Output the (X, Y) coordinate of the center of the cell containing the given text.  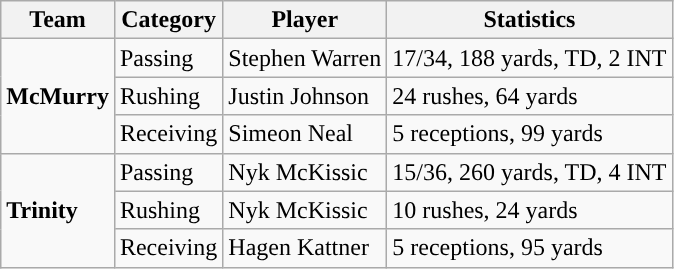
24 rushes, 64 yards (530, 96)
Simeon Neal (305, 134)
Team (58, 20)
Player (305, 20)
5 receptions, 99 yards (530, 134)
Stephen Warren (305, 58)
Trinity (58, 210)
5 receptions, 95 yards (530, 248)
Justin Johnson (305, 96)
10 rushes, 24 yards (530, 210)
Statistics (530, 20)
McMurry (58, 96)
17/34, 188 yards, TD, 2 INT (530, 58)
Hagen Kattner (305, 248)
Category (168, 20)
15/36, 260 yards, TD, 4 INT (530, 172)
